Return the (x, y) coordinate for the center point of the cell that contains the specified text.  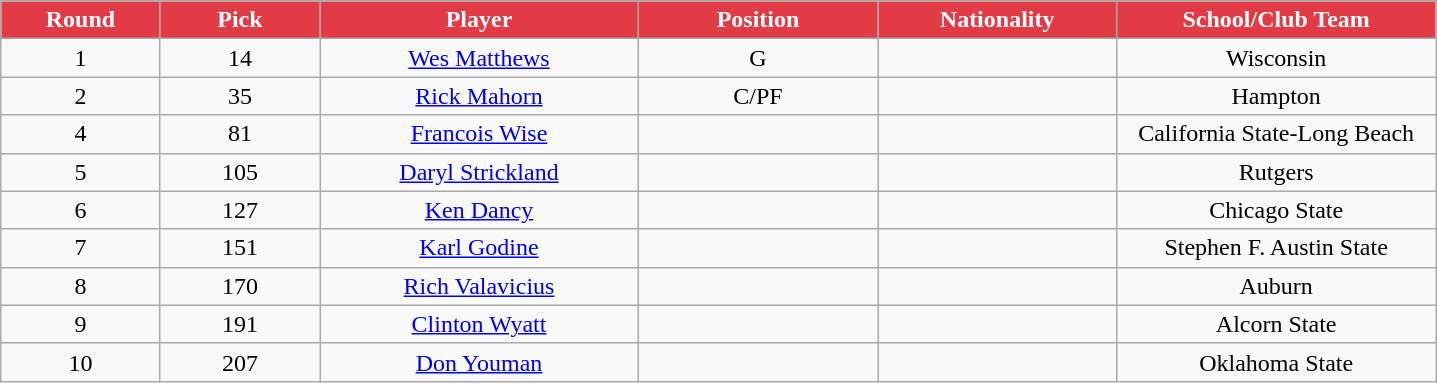
Player (480, 20)
Chicago State (1276, 210)
81 (240, 134)
Clinton Wyatt (480, 324)
Don Youman (480, 362)
Auburn (1276, 286)
California State-Long Beach (1276, 134)
5 (80, 172)
Hampton (1276, 96)
School/Club Team (1276, 20)
8 (80, 286)
127 (240, 210)
C/PF (758, 96)
Pick (240, 20)
14 (240, 58)
Rutgers (1276, 172)
105 (240, 172)
Daryl Strickland (480, 172)
Ken Dancy (480, 210)
Wisconsin (1276, 58)
6 (80, 210)
10 (80, 362)
Stephen F. Austin State (1276, 248)
Karl Godine (480, 248)
7 (80, 248)
1 (80, 58)
191 (240, 324)
Oklahoma State (1276, 362)
G (758, 58)
Nationality (998, 20)
Round (80, 20)
207 (240, 362)
2 (80, 96)
35 (240, 96)
9 (80, 324)
Rick Mahorn (480, 96)
Alcorn State (1276, 324)
170 (240, 286)
Position (758, 20)
Rich Valavicius (480, 286)
4 (80, 134)
Francois Wise (480, 134)
Wes Matthews (480, 58)
151 (240, 248)
